Return [x, y] of the center of cell containing provided text 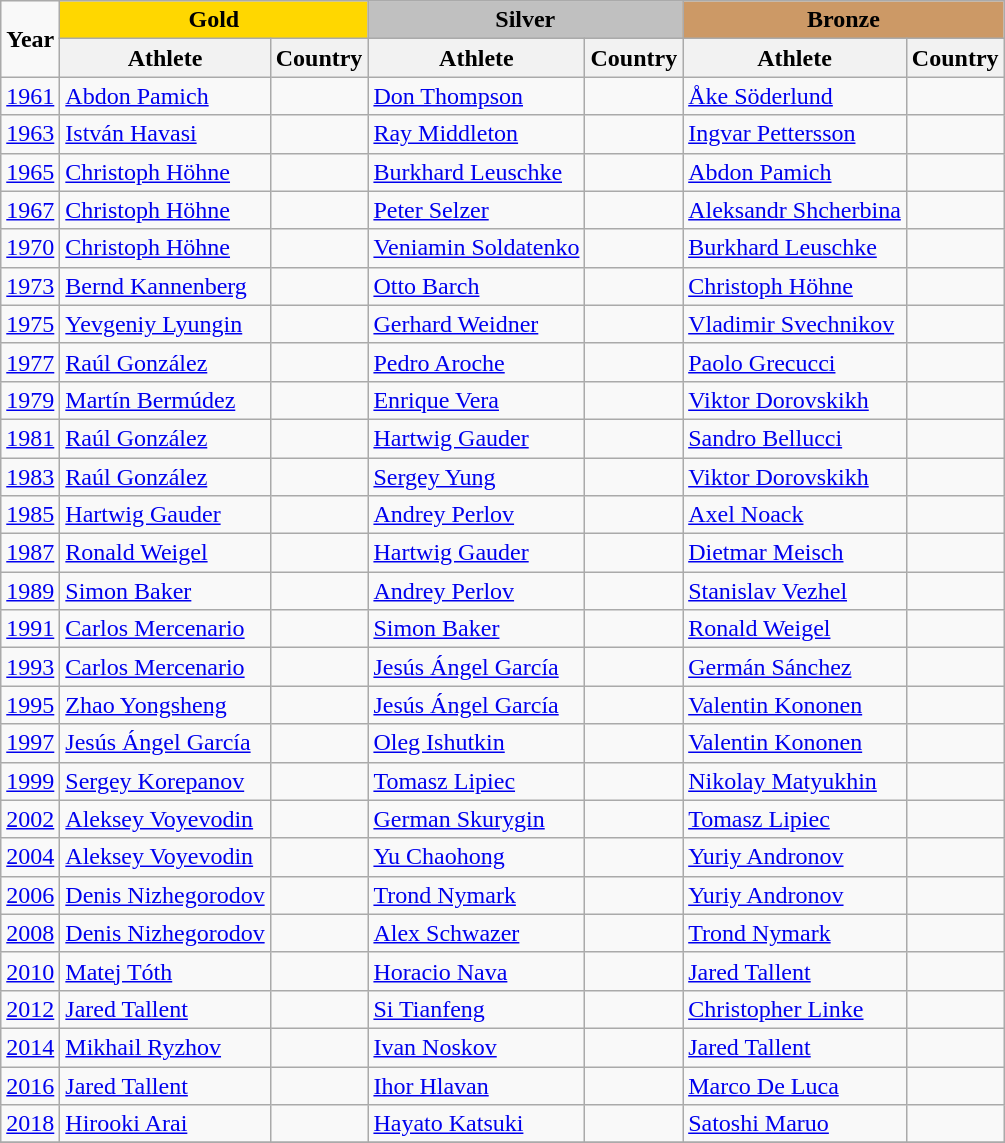
Gerhard Weidner [476, 324]
1965 [30, 172]
Dietmar Meisch [795, 553]
1973 [30, 286]
Mikhail Ryzhov [165, 1047]
Enrique Vera [476, 400]
Zhao Yongsheng [165, 705]
1977 [30, 362]
Bronze [844, 20]
Bernd Kannenberg [165, 286]
1981 [30, 438]
Sergey Korepanov [165, 781]
2002 [30, 819]
Hirooki Arai [165, 1124]
1993 [30, 667]
Yevgeniy Lyungin [165, 324]
2012 [30, 1009]
Ingvar Pettersson [795, 134]
Stanislav Vezhel [795, 591]
Aleksandr Shcherbina [795, 210]
2016 [30, 1085]
Axel Noack [795, 515]
István Havasi [165, 134]
Matej Tóth [165, 971]
1991 [30, 629]
Germán Sánchez [795, 667]
2006 [30, 895]
Pedro Aroche [476, 362]
Year [30, 39]
Åke Söderlund [795, 96]
Horacio Nava [476, 971]
1997 [30, 743]
1983 [30, 477]
1970 [30, 248]
2008 [30, 933]
1967 [30, 210]
Ray Middleton [476, 134]
Martín Bermúdez [165, 400]
Hayato Katsuki [476, 1124]
2018 [30, 1124]
Peter Selzer [476, 210]
Don Thompson [476, 96]
2004 [30, 857]
Marco De Luca [795, 1085]
Satoshi Maruo [795, 1124]
Veniamin Soldatenko [476, 248]
1995 [30, 705]
Nikolay Matyukhin [795, 781]
Otto Barch [476, 286]
1963 [30, 134]
Vladimir Svechnikov [795, 324]
1961 [30, 96]
Gold [214, 20]
Sergey Yung [476, 477]
Paolo Grecucci [795, 362]
Ihor Hlavan [476, 1085]
German Skurygin [476, 819]
1975 [30, 324]
2010 [30, 971]
Christopher Linke [795, 1009]
Silver [526, 20]
2014 [30, 1047]
Ivan Noskov [476, 1047]
Alex Schwazer [476, 933]
1989 [30, 591]
1985 [30, 515]
Si Tianfeng [476, 1009]
1999 [30, 781]
Yu Chaohong [476, 857]
1987 [30, 553]
Sandro Bellucci [795, 438]
Oleg Ishutkin [476, 743]
1979 [30, 400]
